Find where the given text appears and provide that cell's center as [x, y] coordinate. 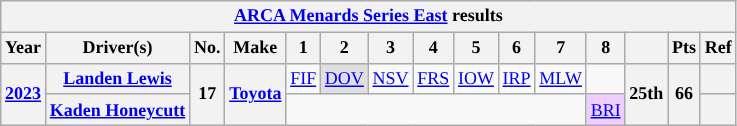
4 [434, 48]
IOW [476, 78]
5 [476, 48]
Toyota [256, 94]
Kaden Honeycutt [117, 110]
2023 [24, 94]
ARCA Menards Series East results [368, 16]
Pts [684, 48]
66 [684, 94]
FIF [304, 78]
DOV [345, 78]
6 [516, 48]
MLW [560, 78]
2 [345, 48]
Landen Lewis [117, 78]
1 [304, 48]
IRP [516, 78]
Driver(s) [117, 48]
FRS [434, 78]
3 [390, 48]
NSV [390, 78]
Make [256, 48]
Year [24, 48]
17 [208, 94]
7 [560, 48]
8 [606, 48]
Ref [718, 48]
No. [208, 48]
BRI [606, 110]
25th [646, 94]
